Output the (x, y) coordinate of the center of the cell containing the given text.  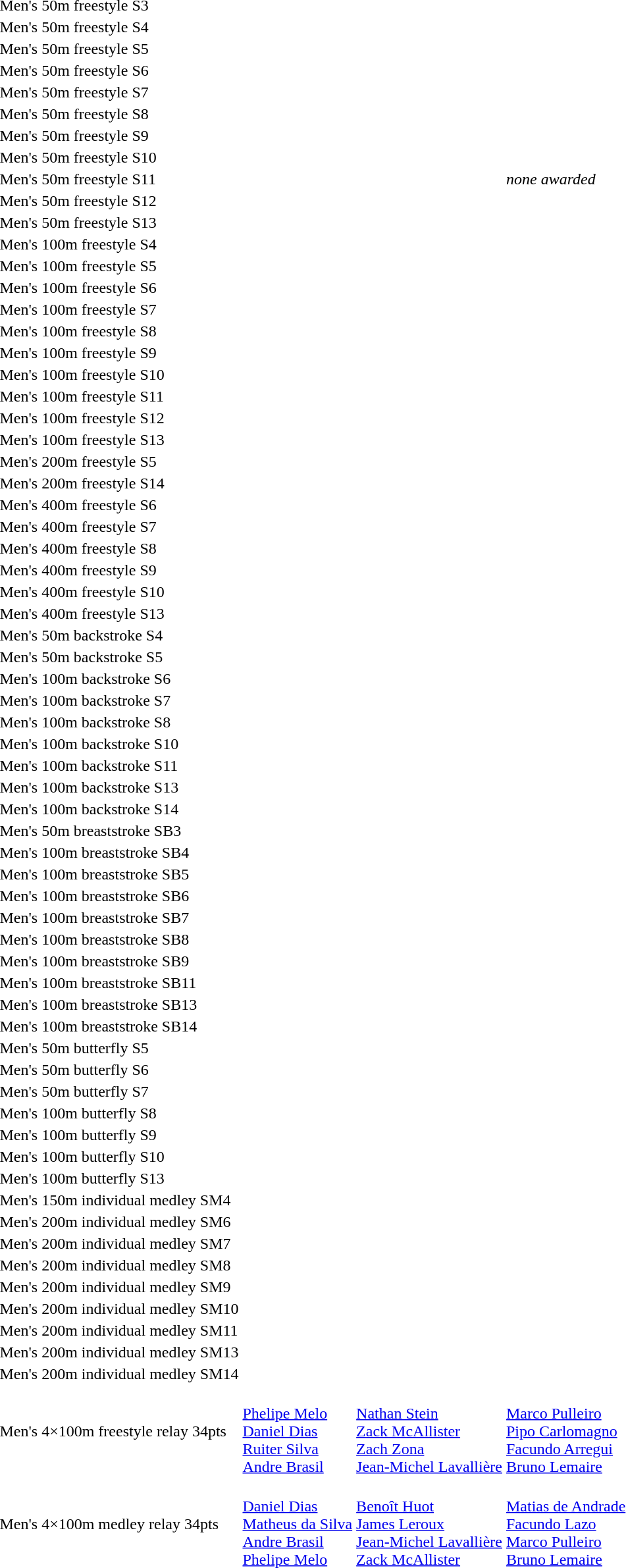
Phelipe MeloDaniel DiasRuiter SilvaAndre Brasil (298, 1431)
Nathan SteinZack McAllisterZach ZonaJean-Michel Lavallière (429, 1431)
